Find where the given text appears and provide that cell's center as [x, y] coordinate. 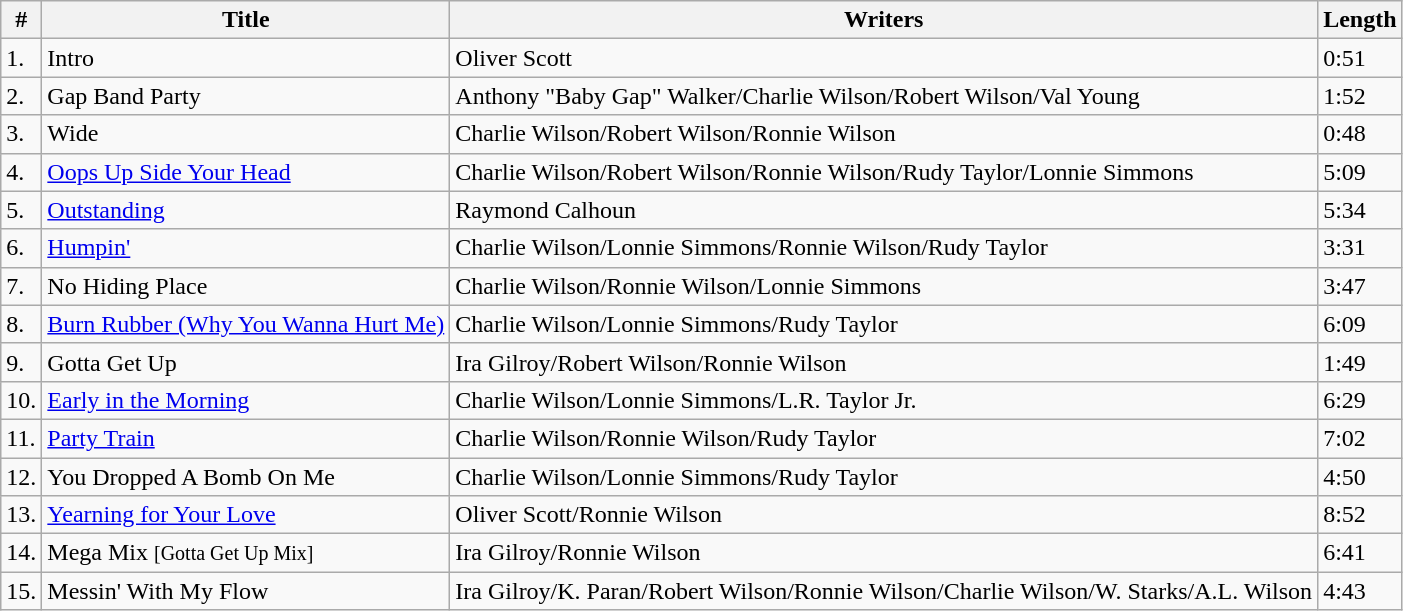
3:47 [1360, 286]
Ira Gilroy/K. Paran/Robert Wilson/Ronnie Wilson/Charlie Wilson/W. Starks/A.L. Wilson [884, 591]
Outstanding [246, 210]
5. [22, 210]
Oliver Scott [884, 58]
Charlie Wilson/Ronnie Wilson/Lonnie Simmons [884, 286]
Title [246, 20]
8. [22, 324]
Intro [246, 58]
10. [22, 400]
Wide [246, 134]
You Dropped A Bomb On Me [246, 477]
Burn Rubber (Why You Wanna Hurt Me) [246, 324]
1. [22, 58]
11. [22, 438]
Party Train [246, 438]
5:34 [1360, 210]
5:09 [1360, 172]
# [22, 20]
0:48 [1360, 134]
Gap Band Party [246, 96]
Charlie Wilson/Lonnie Simmons/L.R. Taylor Jr. [884, 400]
No Hiding Place [246, 286]
Mega Mix [Gotta Get Up Mix] [246, 553]
Humpin' [246, 248]
Oops Up Side Your Head [246, 172]
Charlie Wilson/Ronnie Wilson/Rudy Taylor [884, 438]
Yearning for Your Love [246, 515]
8:52 [1360, 515]
4. [22, 172]
Early in the Morning [246, 400]
6:29 [1360, 400]
12. [22, 477]
7:02 [1360, 438]
1:52 [1360, 96]
1:49 [1360, 362]
3. [22, 134]
0:51 [1360, 58]
13. [22, 515]
9. [22, 362]
Ira Gilroy/Ronnie Wilson [884, 553]
Charlie Wilson/Robert Wilson/Ronnie Wilson/Rudy Taylor/Lonnie Simmons [884, 172]
2. [22, 96]
Raymond Calhoun [884, 210]
4:50 [1360, 477]
4:43 [1360, 591]
6:09 [1360, 324]
3:31 [1360, 248]
7. [22, 286]
Gotta Get Up [246, 362]
Anthony "Baby Gap" Walker/Charlie Wilson/Robert Wilson/Val Young [884, 96]
14. [22, 553]
Charlie Wilson/Robert Wilson/Ronnie Wilson [884, 134]
Oliver Scott/Ronnie Wilson [884, 515]
Writers [884, 20]
Charlie Wilson/Lonnie Simmons/Ronnie Wilson/Rudy Taylor [884, 248]
15. [22, 591]
Ira Gilroy/Robert Wilson/Ronnie Wilson [884, 362]
Length [1360, 20]
Messin' With My Flow [246, 591]
6. [22, 248]
6:41 [1360, 553]
